Find where the given text appears and provide that cell's center as (x, y) coordinate. 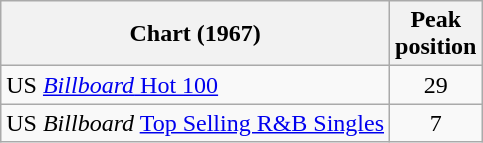
US Billboard Hot 100 (196, 85)
US Billboard Top Selling R&B Singles (196, 123)
29 (436, 85)
7 (436, 123)
Peakposition (436, 34)
Chart (1967) (196, 34)
